Determine the [X, Y] coordinate at the center of the cell enclosing the given text.  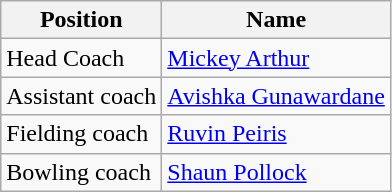
Mickey Arthur [276, 58]
Name [276, 20]
Fielding coach [82, 134]
Position [82, 20]
Avishka Gunawardane [276, 96]
Head Coach [82, 58]
Bowling coach [82, 172]
Assistant coach [82, 96]
Ruvin Peiris [276, 134]
Shaun Pollock [276, 172]
